Find where the given text appears and provide that cell's center as [x, y] coordinate. 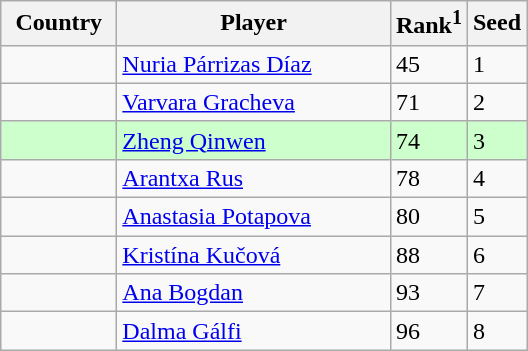
Anastasia Potapova [254, 217]
1 [496, 64]
78 [428, 178]
93 [428, 293]
3 [496, 140]
Zheng Qinwen [254, 140]
Varvara Gracheva [254, 102]
Player [254, 24]
74 [428, 140]
5 [496, 217]
45 [428, 64]
Dalma Gálfi [254, 331]
Nuria Párrizas Díaz [254, 64]
8 [496, 331]
Country [59, 24]
Rank1 [428, 24]
Ana Bogdan [254, 293]
96 [428, 331]
88 [428, 255]
Arantxa Rus [254, 178]
6 [496, 255]
4 [496, 178]
2 [496, 102]
Kristína Kučová [254, 255]
80 [428, 217]
71 [428, 102]
7 [496, 293]
Seed [496, 24]
